Detect which cell encompasses the target text, then output its [X, Y] center coordinate. 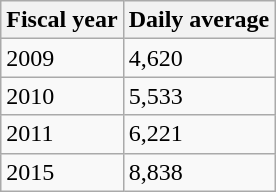
2009 [62, 58]
2010 [62, 96]
Fiscal year [62, 20]
2011 [62, 134]
Daily average [199, 20]
5,533 [199, 96]
6,221 [199, 134]
8,838 [199, 172]
2015 [62, 172]
4,620 [199, 58]
